Provide the [X, Y] coordinate of the cell's center where the given text is located.  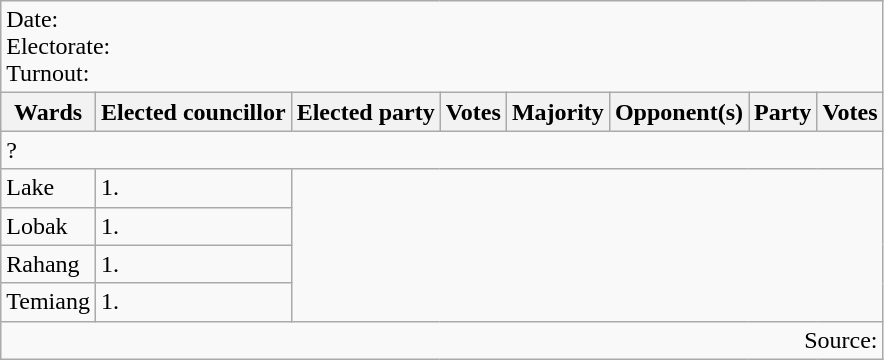
Source: [442, 340]
Date: Electorate: Turnout: [442, 47]
Majority [558, 112]
Party [782, 112]
Opponent(s) [678, 112]
Temiang [48, 302]
Elected party [366, 112]
Elected councillor [193, 112]
? [442, 150]
Wards [48, 112]
Lobak [48, 226]
Lake [48, 188]
Rahang [48, 264]
